Output the (x, y) coordinate of the center of the cell containing the given text.  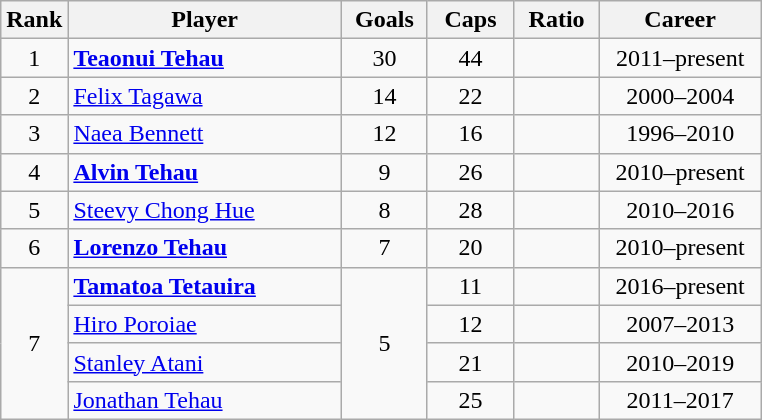
Tamatoa Tetauira (205, 286)
14 (384, 96)
2007–2013 (680, 324)
Jonathan Tehau (205, 400)
2011–2017 (680, 400)
Alvin Tehau (205, 172)
1996–2010 (680, 134)
44 (470, 58)
1 (34, 58)
26 (470, 172)
Caps (470, 20)
9 (384, 172)
Naea Bennett (205, 134)
Stanley Atani (205, 362)
22 (470, 96)
Lorenzo Tehau (205, 248)
Career (680, 20)
25 (470, 400)
Rank (34, 20)
2010–2019 (680, 362)
28 (470, 210)
Ratio (557, 20)
2016–present (680, 286)
11 (470, 286)
21 (470, 362)
Goals (384, 20)
2000–2004 (680, 96)
16 (470, 134)
Steevy Chong Hue (205, 210)
3 (34, 134)
30 (384, 58)
4 (34, 172)
Hiro Poroiae (205, 324)
8 (384, 210)
2 (34, 96)
2011–present (680, 58)
Felix Tagawa (205, 96)
20 (470, 248)
2010–2016 (680, 210)
Player (205, 20)
6 (34, 248)
Teaonui Tehau (205, 58)
